Return (X, Y) of the center of cell containing provided text 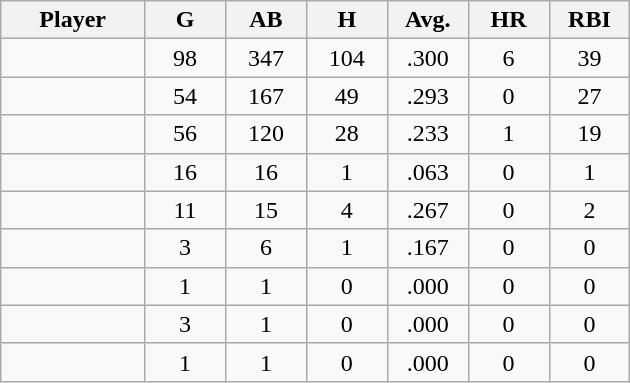
15 (266, 210)
RBI (590, 20)
G (186, 20)
54 (186, 96)
.167 (428, 248)
19 (590, 134)
.300 (428, 58)
167 (266, 96)
49 (346, 96)
Avg. (428, 20)
27 (590, 96)
H (346, 20)
120 (266, 134)
56 (186, 134)
AB (266, 20)
.293 (428, 96)
.233 (428, 134)
.063 (428, 172)
.267 (428, 210)
98 (186, 58)
Player (73, 20)
HR (508, 20)
347 (266, 58)
104 (346, 58)
11 (186, 210)
4 (346, 210)
2 (590, 210)
28 (346, 134)
39 (590, 58)
